Provide the [X, Y] coordinate of the cell's center where the given text is located.  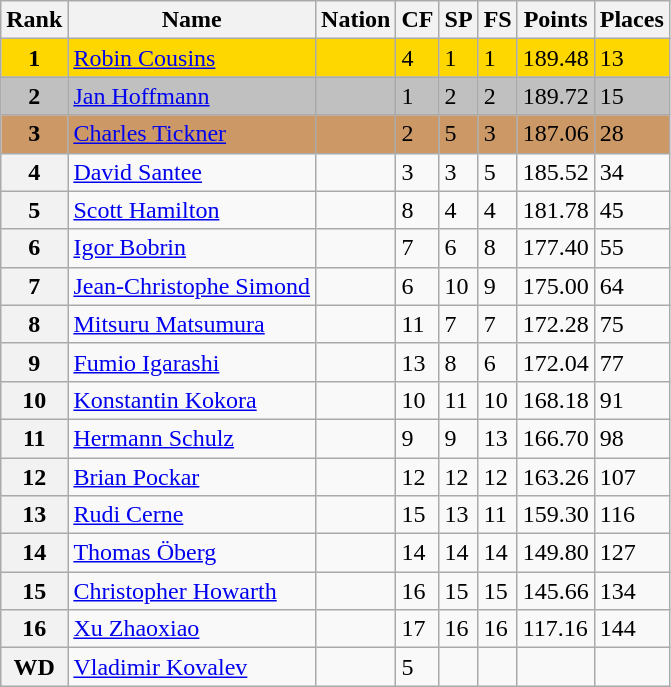
107 [632, 477]
Points [556, 20]
145.66 [556, 591]
127 [632, 553]
172.28 [556, 324]
172.04 [556, 362]
181.78 [556, 210]
98 [632, 438]
Hermann Schulz [192, 438]
45 [632, 210]
Igor Bobrin [192, 248]
Nation [356, 20]
CF [418, 20]
Scott Hamilton [192, 210]
Brian Pockar [192, 477]
Konstantin Kokora [192, 400]
Mitsuru Matsumura [192, 324]
185.52 [556, 172]
17 [418, 629]
34 [632, 172]
177.40 [556, 248]
Vladimir Kovalev [192, 667]
Jean-Christophe Simond [192, 286]
75 [632, 324]
187.06 [556, 134]
91 [632, 400]
134 [632, 591]
189.48 [556, 58]
64 [632, 286]
Thomas Öberg [192, 553]
144 [632, 629]
166.70 [556, 438]
Name [192, 20]
FS [498, 20]
28 [632, 134]
159.30 [556, 515]
Fumio Igarashi [192, 362]
149.80 [556, 553]
Rudi Cerne [192, 515]
189.72 [556, 96]
Charles Tickner [192, 134]
David Santee [192, 172]
77 [632, 362]
55 [632, 248]
116 [632, 515]
Xu Zhaoxiao [192, 629]
Places [632, 20]
Robin Cousins [192, 58]
Jan Hoffmann [192, 96]
Rank [34, 20]
163.26 [556, 477]
SP [458, 20]
168.18 [556, 400]
WD [34, 667]
175.00 [556, 286]
117.16 [556, 629]
Christopher Howarth [192, 591]
